Return [x, y] of the center of cell containing provided text 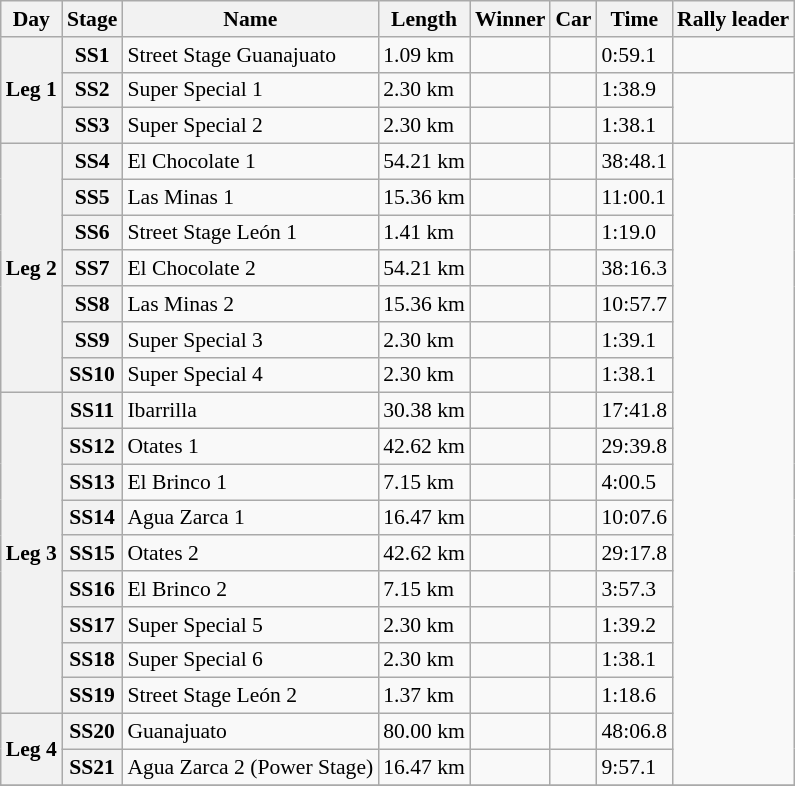
SS10 [92, 375]
Ibarrilla [250, 411]
SS16 [92, 589]
1:38.9 [634, 90]
Stage [92, 19]
Leg 1 [32, 90]
Winner [510, 19]
Street Stage León 2 [250, 696]
El Brinco 2 [250, 589]
Name [250, 19]
4:00.5 [634, 482]
SS7 [92, 269]
29:17.8 [634, 554]
Agua Zarca 1 [250, 518]
10:07.6 [634, 518]
SS4 [92, 162]
Super Special 2 [250, 126]
1.09 km [424, 55]
Otates 2 [250, 554]
SS6 [92, 233]
1:39.2 [634, 625]
SS2 [92, 90]
11:00.1 [634, 197]
SS5 [92, 197]
1:39.1 [634, 340]
0:59.1 [634, 55]
80.00 km [424, 732]
38:16.3 [634, 269]
Rally leader [733, 19]
SS15 [92, 554]
9:57.1 [634, 767]
SS14 [92, 518]
SS13 [92, 482]
Super Special 3 [250, 340]
48:06.8 [634, 732]
Super Special 1 [250, 90]
Car [573, 19]
Agua Zarca 2 (Power Stage) [250, 767]
Time [634, 19]
Super Special 6 [250, 660]
38:48.1 [634, 162]
1.37 km [424, 696]
SS19 [92, 696]
Otates 1 [250, 447]
1.41 km [424, 233]
1:19.0 [634, 233]
SS17 [92, 625]
El Brinco 1 [250, 482]
3:57.3 [634, 589]
17:41.8 [634, 411]
Las Minas 1 [250, 197]
10:57.7 [634, 304]
El Chocolate 1 [250, 162]
Super Special 5 [250, 625]
1:18.6 [634, 696]
Super Special 4 [250, 375]
Leg 4 [32, 750]
Las Minas 2 [250, 304]
SS11 [92, 411]
SS1 [92, 55]
SS20 [92, 732]
SS21 [92, 767]
Day [32, 19]
29:39.8 [634, 447]
Length [424, 19]
Guanajuato [250, 732]
SS8 [92, 304]
SS18 [92, 660]
Street Stage León 1 [250, 233]
Street Stage Guanajuato [250, 55]
Leg 2 [32, 268]
SS12 [92, 447]
Leg 3 [32, 554]
El Chocolate 2 [250, 269]
30.38 km [424, 411]
SS9 [92, 340]
SS3 [92, 126]
